Capture the cell that displays the provided text and extract its [x, y] central coordinate. 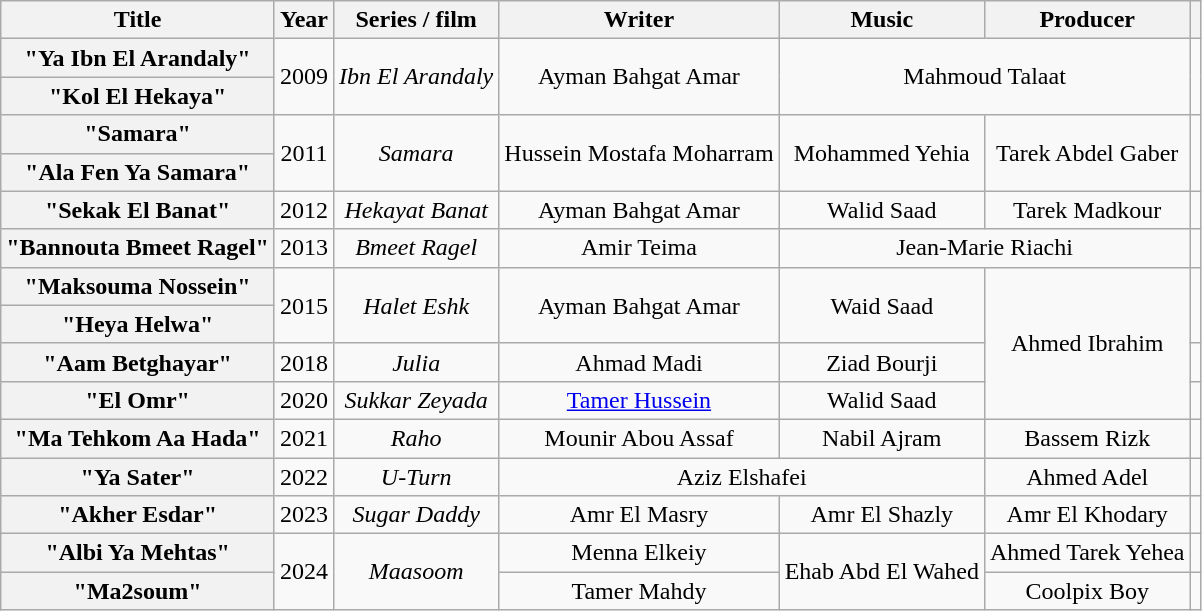
Amr El Khodary [1087, 515]
Mohammed Yehia [882, 153]
Waid Saad [882, 305]
Sugar Daddy [416, 515]
Bmeet Ragel [416, 248]
"Albi Ya Mehtas" [138, 553]
Writer [639, 20]
Producer [1087, 20]
Hussein Mostafa Moharram [639, 153]
"Samara" [138, 134]
"El Omr" [138, 400]
Menna Elkeiy [639, 553]
Mounir Abou Assaf [639, 438]
Music [882, 20]
"Akher Esdar" [138, 515]
Ahmed Adel [1087, 477]
Julia [416, 362]
Samara [416, 153]
U-Turn [416, 477]
2015 [304, 305]
Mahmoud Talaat [984, 77]
Tarek Abdel Gaber [1087, 153]
Hekayat Banat [416, 210]
2020 [304, 400]
2023 [304, 515]
Jean-Marie Riachi [984, 248]
2012 [304, 210]
2024 [304, 572]
2013 [304, 248]
2011 [304, 153]
Nabil Ajram [882, 438]
Ziad Bourji [882, 362]
Amir Teima [639, 248]
2018 [304, 362]
"Maksouma Nossein" [138, 286]
Ehab Abd El Wahed [882, 572]
"Ala Fen Ya Samara" [138, 172]
Tamer Mahdy [639, 591]
Amr El Shazly [882, 515]
Bassem Rizk [1087, 438]
2009 [304, 77]
"Bannouta Bmeet Ragel" [138, 248]
Series / film [416, 20]
Ibn El Arandaly [416, 77]
"Ma Tehkom Aa Hada" [138, 438]
"Sekak El Banat" [138, 210]
Ahmed Tarek Yehea [1087, 553]
"Ya Ibn El Arandaly" [138, 58]
"Aam Betghayar" [138, 362]
Title [138, 20]
2022 [304, 477]
Halet Eshk [416, 305]
Tarek Madkour [1087, 210]
"Ya Sater" [138, 477]
"Kol El Hekaya" [138, 96]
Coolpix Boy [1087, 591]
Aziz Elshafei [742, 477]
Sukkar Zeyada [416, 400]
Raho [416, 438]
Ahmad Madi [639, 362]
Amr El Masry [639, 515]
2021 [304, 438]
"Heya Helwa" [138, 324]
Maasoom [416, 572]
Year [304, 20]
Tamer Hussein [639, 400]
"Ma2soum" [138, 591]
Ahmed Ibrahim [1087, 343]
